Pinpoint the cell where the given text exists, returning its [X, Y] midpoint coordinate. 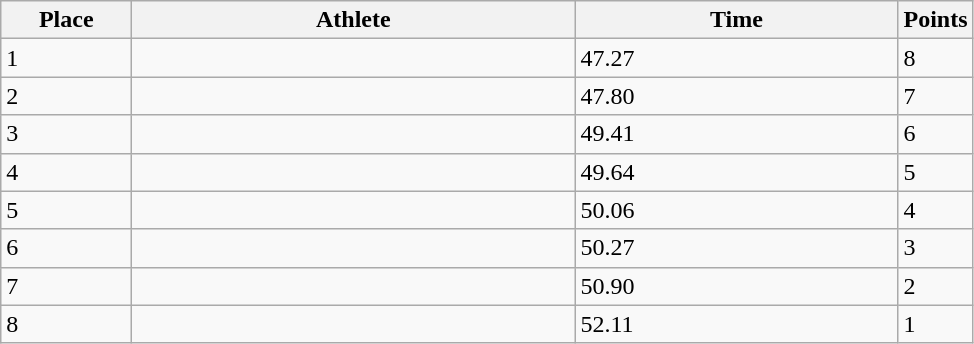
Place [66, 20]
50.90 [736, 286]
50.06 [736, 210]
Points [936, 20]
50.27 [736, 248]
47.27 [736, 58]
52.11 [736, 324]
Time [736, 20]
49.41 [736, 134]
Athlete [354, 20]
47.80 [736, 96]
49.64 [736, 172]
